Return the [X, Y] coordinate for the center point of the cell that contains the specified text.  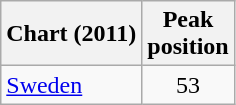
Peakposition [188, 34]
Chart (2011) [72, 34]
53 [188, 85]
Sweden [72, 85]
